Provide the [X, Y] coordinate of the cell's center where the given text is located.  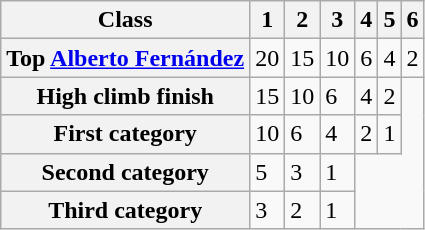
Top Alberto Fernández [126, 58]
Third category [126, 210]
20 [268, 58]
Class [126, 20]
High climb finish [126, 96]
First category [126, 134]
Second category [126, 172]
